Return the (X, Y) coordinate for the center point of the cell that contains the specified text.  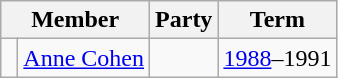
1988–1991 (278, 58)
Anne Cohen (84, 58)
Member (76, 20)
Term (278, 20)
Party (184, 20)
